Scan for the cell matching the given text and deliver its (X, Y) coordinate at center. 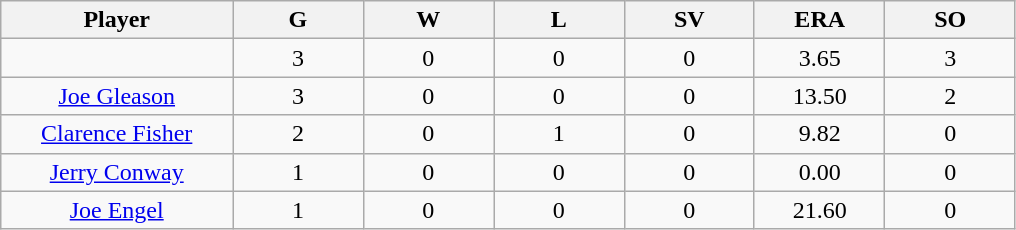
L (559, 20)
3.65 (819, 58)
Player (117, 20)
0.00 (819, 172)
13.50 (819, 96)
Joe Engel (117, 210)
ERA (819, 20)
G (298, 20)
W (428, 20)
Clarence Fisher (117, 134)
SO (950, 20)
9.82 (819, 134)
Jerry Conway (117, 172)
21.60 (819, 210)
SV (689, 20)
Joe Gleason (117, 96)
